Locate the cell with the specified text and output its [x, y] center coordinate. 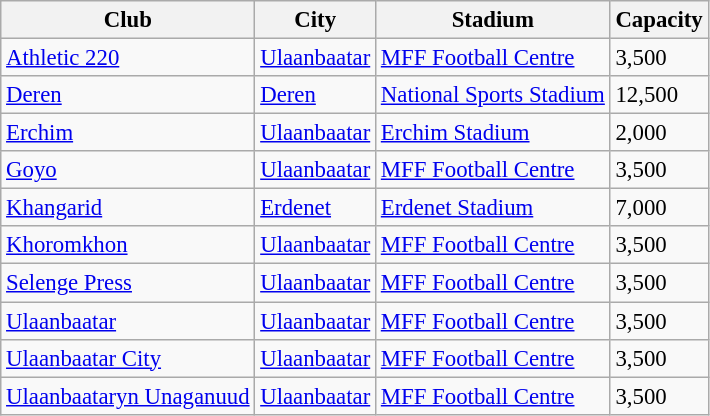
12,500 [659, 95]
Ulaanbaataryn Unaganuud [128, 396]
National Sports Stadium [494, 95]
Capacity [659, 20]
Khoromkhon [128, 245]
Erdenet [316, 208]
Goyo [128, 170]
Erdenet Stadium [494, 208]
Erchim [128, 133]
2,000 [659, 133]
Selenge Press [128, 283]
Athletic 220 [128, 58]
Stadium [494, 20]
Erchim Stadium [494, 133]
City [316, 20]
7,000 [659, 208]
Club [128, 20]
Khangarid [128, 208]
Ulaanbaatar City [128, 358]
